Return the (X, Y) coordinate for the center point of the cell that contains the specified text.  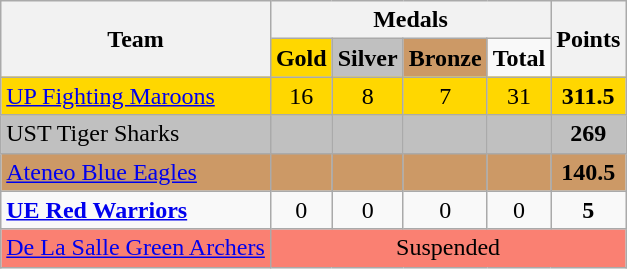
16 (301, 96)
7 (445, 96)
Ateneo Blue Eagles (136, 172)
Total (519, 58)
Team (136, 39)
Suspended (448, 248)
De La Salle Green Archers (136, 248)
8 (368, 96)
Medals (410, 20)
Gold (301, 58)
311.5 (588, 96)
140.5 (588, 172)
31 (519, 96)
Bronze (445, 58)
UST Tiger Sharks (136, 134)
UP Fighting Maroons (136, 96)
Points (588, 39)
UE Red Warriors (136, 210)
Silver (368, 58)
5 (588, 210)
269 (588, 134)
